Locate the cell with the specified text and output its (x, y) center coordinate. 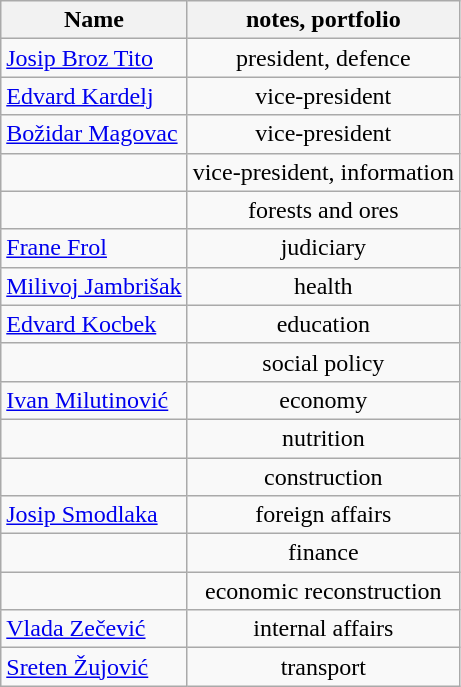
construction (323, 477)
foreign affairs (323, 515)
nutrition (323, 438)
Josip Smodlaka (94, 515)
Sreten Žujović (94, 667)
transport (323, 667)
Vlada Zečević (94, 629)
Edvard Kocbek (94, 324)
Name (94, 20)
president, defence (323, 58)
internal affairs (323, 629)
notes, portfolio (323, 20)
economy (323, 400)
Milivoj Jambrišak (94, 286)
vice-president, information (323, 172)
Božidar Magovac (94, 134)
finance (323, 553)
health (323, 286)
Edvard Kardelj (94, 96)
Josip Broz Tito (94, 58)
Ivan Milutinović (94, 400)
judiciary (323, 248)
social policy (323, 362)
economic reconstruction (323, 591)
forests and ores (323, 210)
education (323, 324)
Frane Frol (94, 248)
